For the text-containing cell, return its midpoint in [x, y] coordinate format. 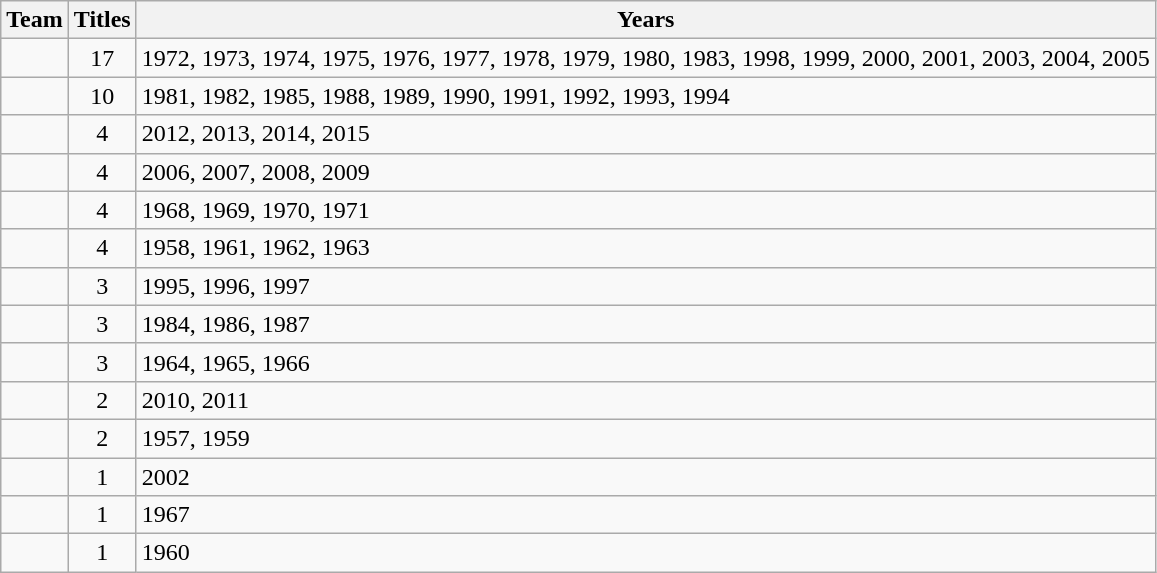
2006, 2007, 2008, 2009 [646, 172]
2012, 2013, 2014, 2015 [646, 134]
1984, 1986, 1987 [646, 324]
1995, 1996, 1997 [646, 286]
Titles [102, 20]
2002 [646, 477]
Years [646, 20]
10 [102, 96]
1981, 1982, 1985, 1988, 1989, 1990, 1991, 1992, 1993, 1994 [646, 96]
2010, 2011 [646, 400]
1958, 1961, 1962, 1963 [646, 248]
17 [102, 58]
1964, 1965, 1966 [646, 362]
1972, 1973, 1974, 1975, 1976, 1977, 1978, 1979, 1980, 1983, 1998, 1999, 2000, 2001, 2003, 2004, 2005 [646, 58]
1967 [646, 515]
1957, 1959 [646, 438]
1960 [646, 553]
Team [35, 20]
1968, 1969, 1970, 1971 [646, 210]
